Detect which cell encompasses the target text, then output its (X, Y) center coordinate. 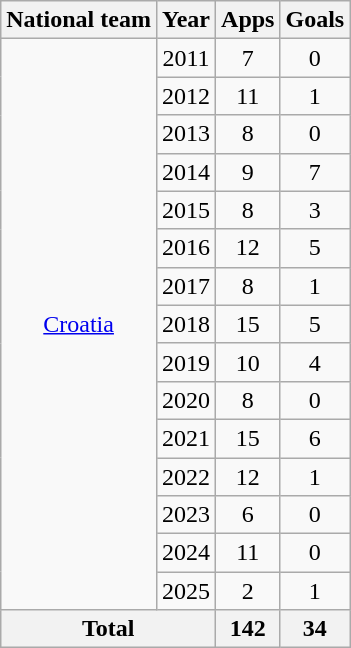
2016 (186, 248)
142 (248, 629)
4 (315, 362)
2025 (186, 591)
3 (315, 210)
Goals (315, 20)
Apps (248, 20)
2019 (186, 362)
Year (186, 20)
2014 (186, 172)
2 (248, 591)
9 (248, 172)
2011 (186, 58)
Croatia (79, 324)
2015 (186, 210)
2017 (186, 286)
34 (315, 629)
2024 (186, 553)
2012 (186, 96)
National team (79, 20)
2013 (186, 134)
2018 (186, 324)
2021 (186, 438)
Total (108, 629)
2023 (186, 515)
10 (248, 362)
2020 (186, 400)
2022 (186, 477)
